Output the (X, Y) coordinate of the center of the cell containing the given text.  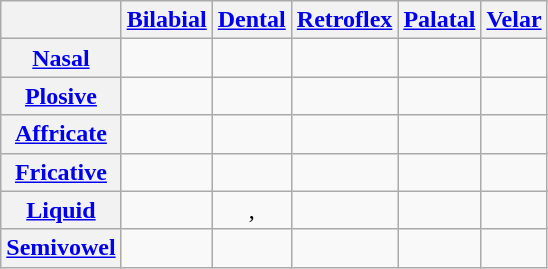
Semivowel (61, 248)
Affricate (61, 134)
Plosive (61, 96)
, (252, 210)
Bilabial (166, 20)
Velar (514, 20)
Fricative (61, 172)
Dental (252, 20)
Palatal (440, 20)
Liquid (61, 210)
Nasal (61, 58)
Retroflex (344, 20)
